From the cell containing the given text, extract its center point as (x, y) coordinate. 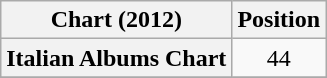
44 (279, 58)
Italian Albums Chart (116, 58)
Chart (2012) (116, 20)
Position (279, 20)
